Extract the (x, y) coordinate from the center of the cell holding the provided text.  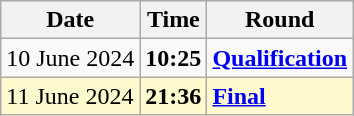
Time (174, 20)
10:25 (174, 58)
11 June 2024 (70, 96)
10 June 2024 (70, 58)
Qualification (280, 58)
Round (280, 20)
Final (280, 96)
21:36 (174, 96)
Date (70, 20)
